Return the [X, Y] coordinate for the center point of the cell that contains the specified text.  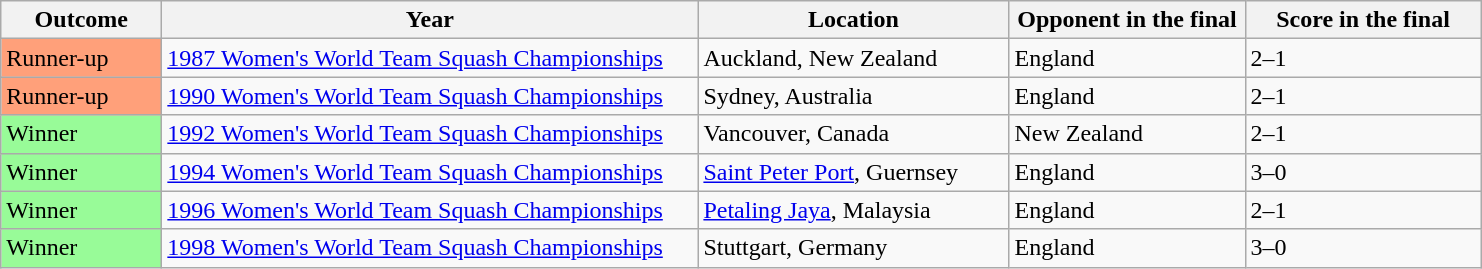
Stuttgart, Germany [854, 248]
Petaling Jaya, Malaysia [854, 210]
Location [854, 20]
1992 Women's World Team Squash Championships [430, 134]
1994 Women's World Team Squash Championships [430, 172]
1998 Women's World Team Squash Championships [430, 248]
Outcome [82, 20]
Sydney, Australia [854, 96]
Vancouver, Canada [854, 134]
Score in the final [1363, 20]
1990 Women's World Team Squash Championships [430, 96]
1996 Women's World Team Squash Championships [430, 210]
Opponent in the final [1127, 20]
Year [430, 20]
Auckland, New Zealand [854, 58]
New Zealand [1127, 134]
1987 Women's World Team Squash Championships [430, 58]
Saint Peter Port, Guernsey [854, 172]
